Capture the cell that displays the provided text and extract its (X, Y) central coordinate. 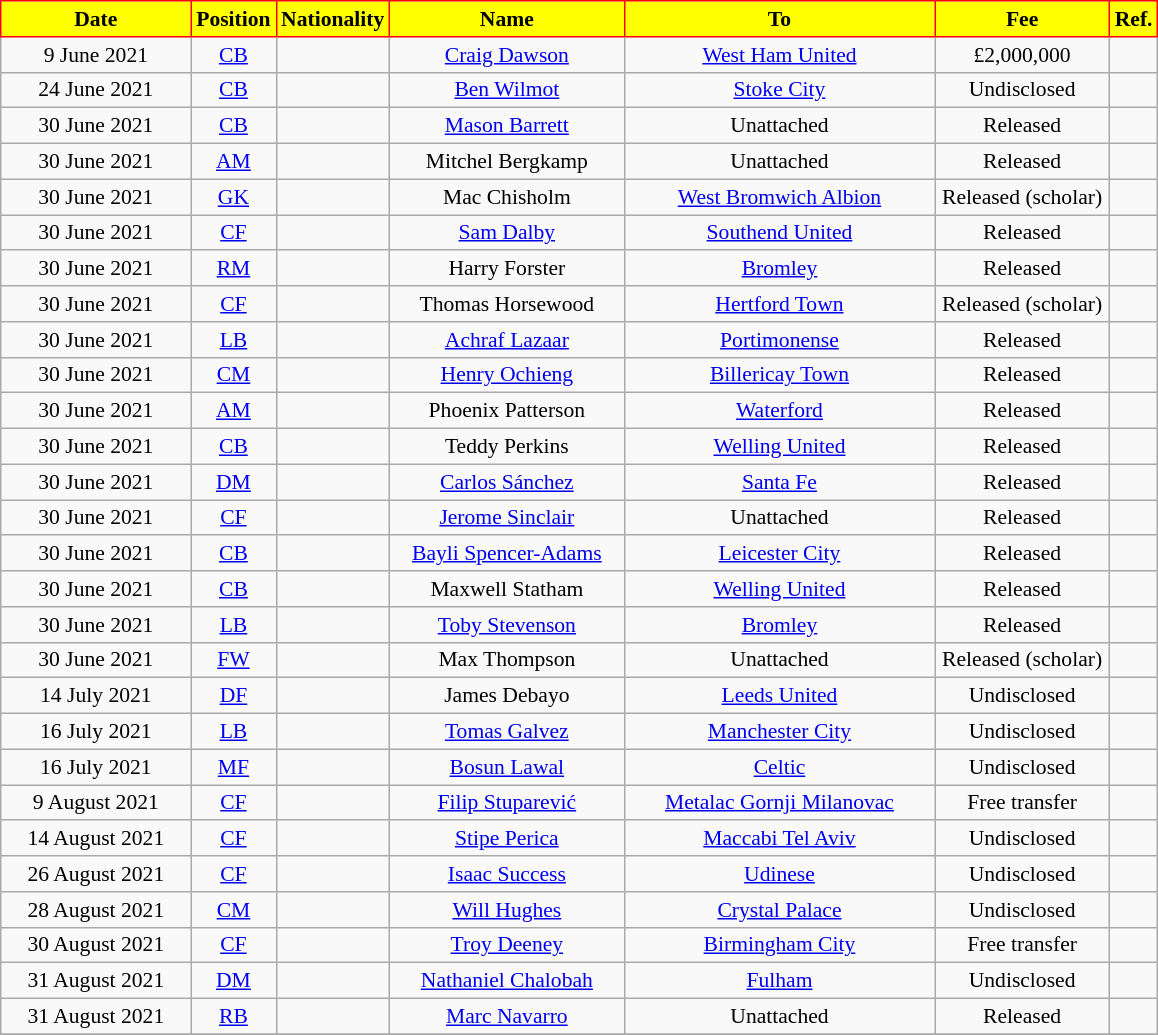
Ben Wilmot (506, 90)
Birmingham City (779, 945)
Leeds United (779, 696)
Fee (1022, 19)
GK (234, 197)
24 June 2021 (96, 90)
To (779, 19)
Filip Stuparević (506, 803)
Phoenix Patterson (506, 411)
RM (234, 269)
Fulham (779, 981)
Will Hughes (506, 910)
14 July 2021 (96, 696)
Metalac Gornji Milanovac (779, 803)
Achraf Lazaar (506, 340)
Carlos Sánchez (506, 482)
Mason Barrett (506, 126)
Jerome Sinclair (506, 518)
Maxwell Statham (506, 589)
Celtic (779, 767)
Leicester City (779, 554)
RB (234, 1017)
Name (506, 19)
Stoke City (779, 90)
Hertford Town (779, 304)
£2,000,000 (1022, 55)
Toby Stevenson (506, 625)
Mitchel Bergkamp (506, 162)
30 August 2021 (96, 945)
Crystal Palace (779, 910)
Position (234, 19)
Santa Fe (779, 482)
Bosun Lawal (506, 767)
9 August 2021 (96, 803)
Mac Chisholm (506, 197)
Udinese (779, 874)
Troy Deeney (506, 945)
James Debayo (506, 696)
28 August 2021 (96, 910)
DF (234, 696)
West Ham United (779, 55)
Nationality (332, 19)
Harry Forster (506, 269)
Craig Dawson (506, 55)
Waterford (779, 411)
West Bromwich Albion (779, 197)
Tomas Galvez (506, 732)
9 June 2021 (96, 55)
Southend United (779, 233)
14 August 2021 (96, 839)
Sam Dalby (506, 233)
MF (234, 767)
Stipe Perica (506, 839)
Manchester City (779, 732)
FW (234, 660)
Thomas Horsewood (506, 304)
Maccabi Tel Aviv (779, 839)
Henry Ochieng (506, 375)
Bayli Spencer-Adams (506, 554)
Nathaniel Chalobah (506, 981)
Billericay Town (779, 375)
Date (96, 19)
Portimonense (779, 340)
Isaac Success (506, 874)
26 August 2021 (96, 874)
Ref. (1134, 19)
Teddy Perkins (506, 447)
Marc Navarro (506, 1017)
Max Thompson (506, 660)
